Pinpoint the cell where the given text exists, returning its [x, y] midpoint coordinate. 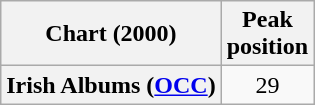
Peakposition [267, 34]
Irish Albums (OCC) [111, 85]
29 [267, 85]
Chart (2000) [111, 34]
